Search for the cell housing the specified text and yield its (X, Y) center coordinate. 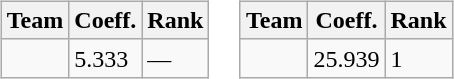
1 (418, 58)
— (176, 58)
5.333 (106, 58)
25.939 (346, 58)
